Output the (x, y) coordinate of the center of the cell containing the given text.  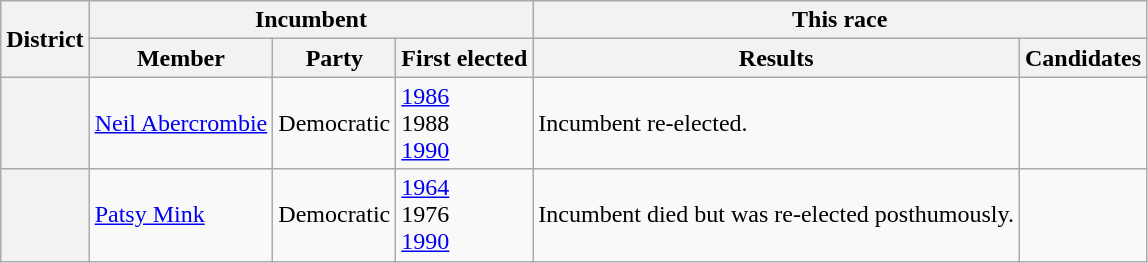
First elected (464, 58)
Candidates (1084, 58)
This race (840, 20)
District (45, 39)
Incumbent died but was re-elected posthumously. (776, 215)
Results (776, 58)
Patsy Mink (181, 215)
Incumbent (311, 20)
Neil Abercrombie (181, 123)
1986 1988 1990 (464, 123)
19641976 1990 (464, 215)
Incumbent re-elected. (776, 123)
Member (181, 58)
Party (334, 58)
